Determine the (X, Y) coordinate at the center of the cell enclosing the given text.  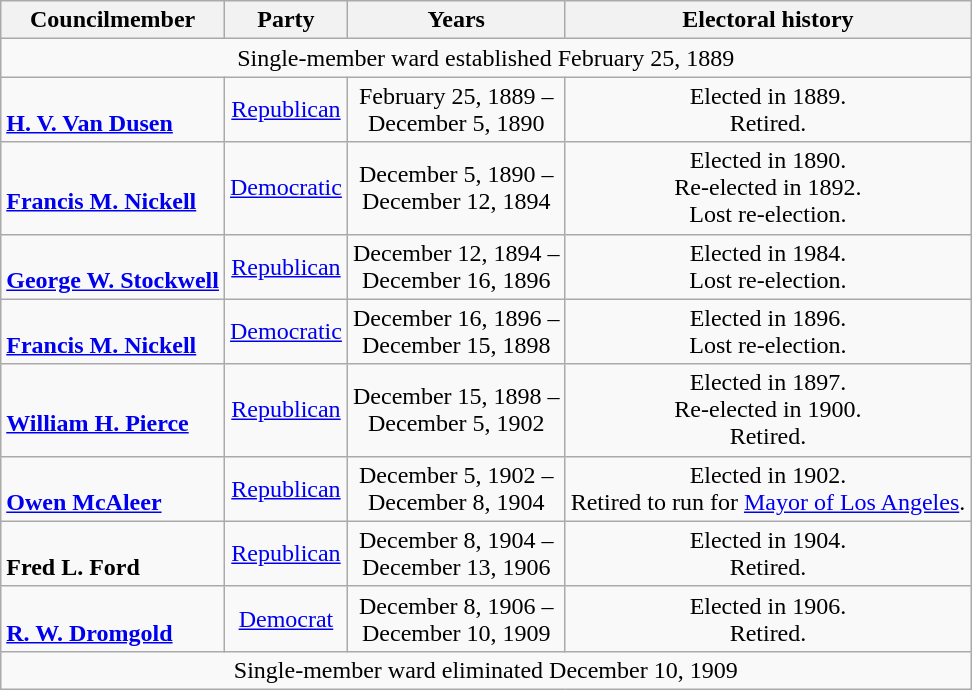
Elected in 1897. Re-elected in 1900. Retired. (768, 410)
December 8, 1906 – December 10, 1909 (456, 618)
William H. Pierce (113, 410)
Democrat (286, 618)
February 25, 1889 – December 5, 1890 (456, 110)
December 15, 1898 – December 5, 1902 (456, 410)
Elected in 1890. Re-elected in 1892. Lost re-election. (768, 188)
R. W. Dromgold (113, 618)
December 8, 1904 – December 13, 1906 (456, 554)
Electoral history (768, 20)
George W. Stockwell (113, 266)
Elected in 1896. Lost re-election. (768, 332)
December 16, 1896 – December 15, 1898 (456, 332)
December 12, 1894 – December 16, 1896 (456, 266)
December 5, 1890 – December 12, 1894 (456, 188)
H. V. Van Dusen (113, 110)
December 5, 1902 – December 8, 1904 (456, 488)
Elected in 1902. Retired to run for Mayor of Los Angeles. (768, 488)
Elected in 1984. Lost re-election. (768, 266)
Elected in 1906. Retired. (768, 618)
Single-member ward established February 25, 1889 (486, 58)
Elected in 1889. Retired. (768, 110)
Single-member ward eliminated December 10, 1909 (486, 670)
Councilmember (113, 20)
Owen McAleer (113, 488)
Party (286, 20)
Elected in 1904. Retired. (768, 554)
Years (456, 20)
Fred L. Ford (113, 554)
